Extract the (X, Y) coordinate from the center of the cell holding the provided text.  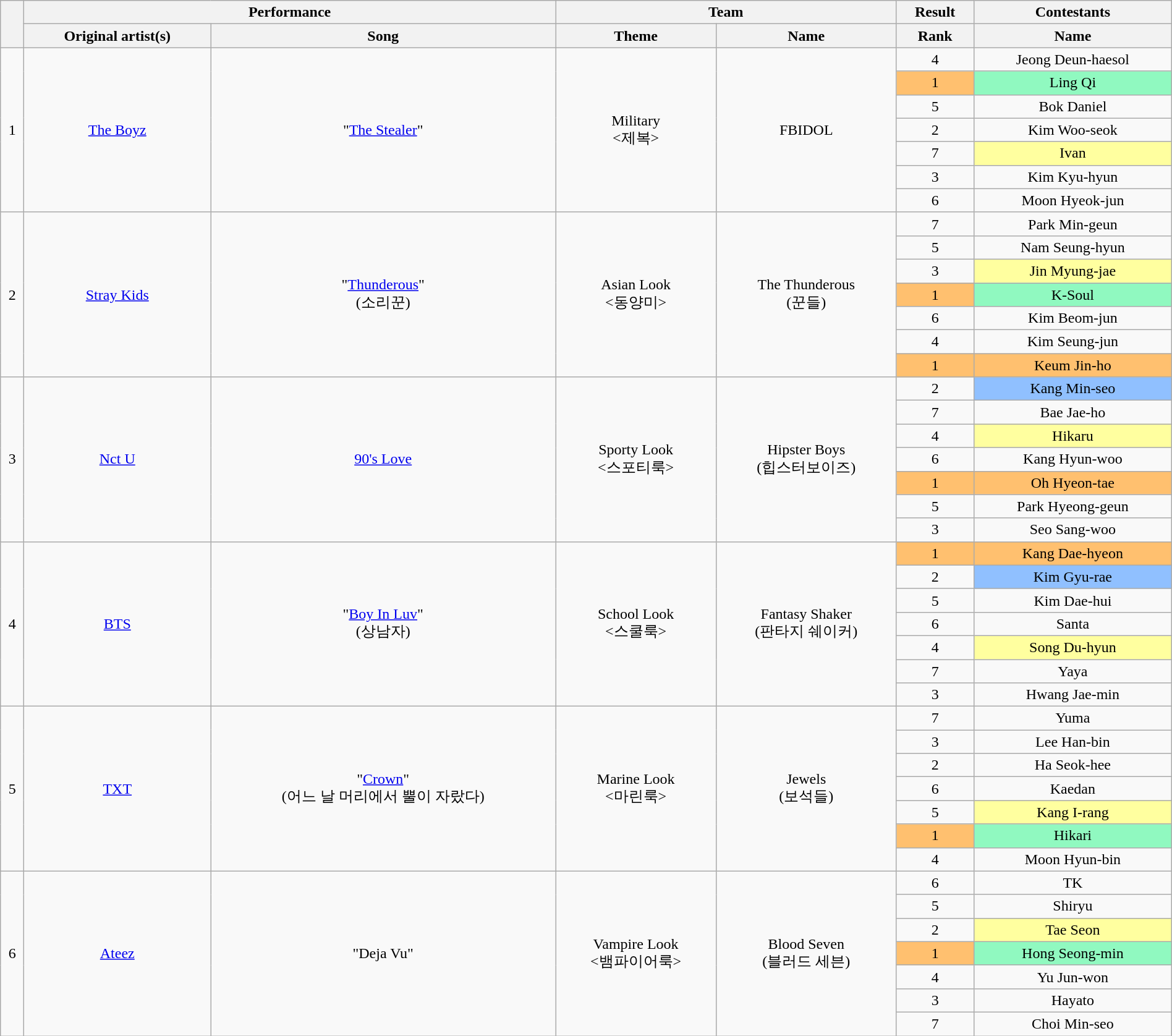
Jewels(보석들) (806, 789)
Hikari (1073, 836)
Keum Jin-ho (1073, 365)
Result (935, 12)
Bok Daniel (1073, 106)
Sporty Look<스포티룩> (636, 459)
Asian Look<동양미> (636, 294)
Kim Dae-hui (1073, 600)
Lee Han-bin (1073, 742)
Marine Look<마린룩> (636, 789)
TXT (117, 789)
Kim Seung-jun (1073, 342)
Jin Myung-jae (1073, 271)
Seo Sang-woo (1073, 530)
Tae Seon (1073, 930)
"Thunderous"(소리꾼) (383, 294)
Kang Min-seo (1073, 389)
Kim Kyu-hyun (1073, 177)
FBIDOL (806, 130)
Blood Seven(블러드 세븐) (806, 953)
"Boy In Luv"(상남자) (383, 624)
Stray Kids (117, 294)
Yu Jun-won (1073, 977)
Team (726, 12)
"Crown"(어느 날 머리에서 뿔이 자랐다) (383, 789)
Kaedan (1073, 789)
Jeong Deun-haesol (1073, 59)
Kim Gyu-rae (1073, 577)
Performance (290, 12)
Hikaru (1073, 436)
Nct U (117, 459)
Fantasy Shaker(판타지 쉐이커) (806, 624)
Hwang Jae-min (1073, 695)
"The Stealer" (383, 130)
TK (1073, 883)
Shiryu (1073, 906)
Park Hyeong-geun (1073, 506)
The Thunderous(꾼들) (806, 294)
Yaya (1073, 671)
Moon Hyun-bin (1073, 859)
Ling Qi (1073, 83)
Nam Seung-hyun (1073, 247)
Yuma (1073, 718)
Oh Hyeon-tae (1073, 483)
Kang Dae-hyeon (1073, 553)
Kim Woo-seok (1073, 130)
Song Du-hyun (1073, 647)
Ivan (1073, 153)
Hong Seong-min (1073, 953)
Theme (636, 36)
Hipster Boys(힙스터보이즈) (806, 459)
Song (383, 36)
The Boyz (117, 130)
Hayato (1073, 1000)
Vampire Look<뱀파이어룩> (636, 953)
Moon Hyeok-jun (1073, 200)
BTS (117, 624)
"Deja Vu" (383, 953)
K-Soul (1073, 295)
Kang I-rang (1073, 812)
Ateez (117, 953)
Choi Min-seo (1073, 1024)
Kang Hyun-woo (1073, 459)
Park Min-geun (1073, 224)
Ha Seok-hee (1073, 765)
School Look<스쿨룩> (636, 624)
Military<제복> (636, 130)
90's Love (383, 459)
Rank (935, 36)
Santa (1073, 624)
Bae Jae-ho (1073, 412)
Contestants (1073, 12)
Kim Beom-jun (1073, 318)
Original artist(s) (117, 36)
